Search for the cell housing the specified text and yield its (x, y) center coordinate. 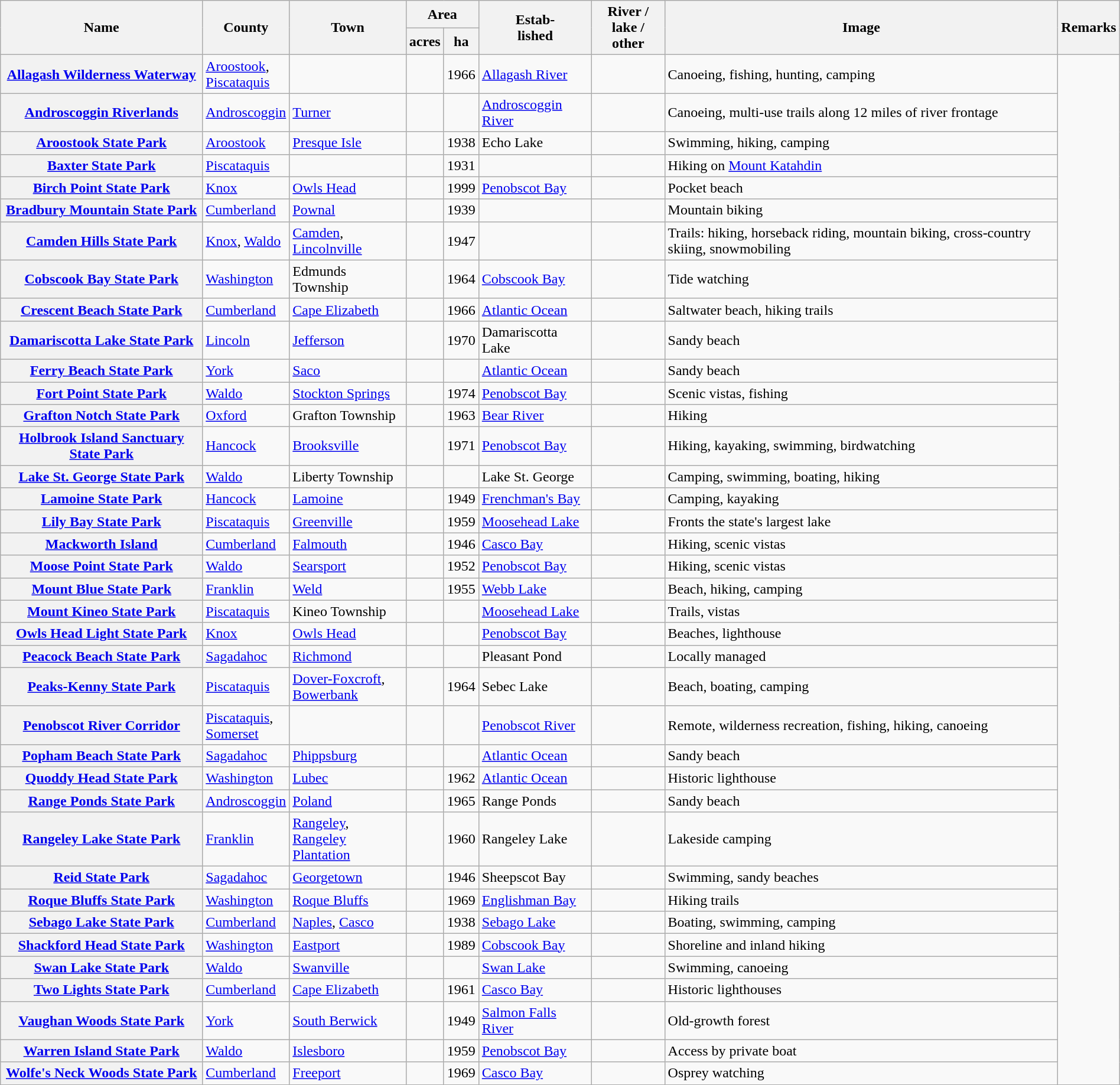
acres (425, 41)
Stockton Springs (347, 393)
Tide watching (861, 279)
Phippsburg (347, 755)
Lubec (347, 778)
1974 (461, 393)
Eastport (347, 945)
Allagash River (535, 74)
Roque Bluffs State Park (102, 900)
Englishman Bay (535, 900)
South Berwick (347, 1021)
1931 (461, 165)
Sebago Lake State Park (102, 923)
Canoeing, fishing, hunting, camping (861, 74)
Swan Lake State Park (102, 967)
Frenchman's Bay (535, 499)
Mount Kineo State Park (102, 611)
Falmouth (347, 544)
Moose Point State Park (102, 566)
Islesboro (347, 1051)
Liberty Township (347, 477)
Popham Beach State Park (102, 755)
Hiking trails (861, 900)
Dover-Foxcroft, Bowerbank (347, 686)
1971 (461, 447)
Edmunds Township (347, 279)
1963 (461, 416)
Salmon Falls River (535, 1021)
Hiking, kayaking, swimming, birdwatching (861, 447)
Androscoggin River (535, 112)
Owls Head Light State Park (102, 634)
Bear River (535, 416)
Camden, Lincolnville (347, 241)
Sebago Lake (535, 923)
1999 (461, 188)
Rangeley Lake (535, 839)
Searsport (347, 566)
Kineo Township (347, 611)
Lamoine State Park (102, 499)
1962 (461, 778)
Rangeley Lake State Park (102, 839)
Warren Island State Park (102, 1051)
1965 (461, 800)
Saltwater beach, hiking trails (861, 309)
Greenville (347, 522)
Fronts the state's largest lake (861, 522)
Historic lighthouse (861, 778)
Range Ponds (535, 800)
Penobscot River (535, 725)
Peacock Beach State Park (102, 656)
ha (461, 41)
Damariscotta Lake (535, 340)
1947 (461, 241)
Lincoln (246, 340)
Mountain biking (861, 210)
Sebec Lake (535, 686)
Beach, boating, camping (861, 686)
Reid State Park (102, 878)
Grafton Township (347, 416)
Remote, wilderness recreation, fishing, hiking, canoeing (861, 725)
Camping, kayaking (861, 499)
Georgetown (347, 878)
Naples, Casco (347, 923)
Camping, swimming, boating, hiking (861, 477)
Two Lights State Park (102, 990)
Old-growth forest (861, 1021)
Area (442, 14)
Lake St. George State Park (102, 477)
Swimming, hiking, camping (861, 143)
Rangeley, Rangeley Plantation (347, 839)
Camden Hills State Park (102, 241)
Range Ponds State Park (102, 800)
Lily Bay State Park (102, 522)
Swanville (347, 967)
Trails: hiking, horseback riding, mountain biking, cross-country skiing, snowmobiling (861, 241)
1989 (461, 945)
Pownal (347, 210)
Bradbury Mountain State Park (102, 210)
River / lake / other (629, 28)
Turner (347, 112)
Pocket beach (861, 188)
Presque Isle (347, 143)
Ferry Beach State Park (102, 370)
Aroostook (246, 143)
Trails, vistas (861, 611)
Swan Lake (535, 967)
Birch Point State Park (102, 188)
Oxford (246, 416)
1960 (461, 839)
Roque Bluffs (347, 900)
Damariscotta Lake State Park (102, 340)
1955 (461, 589)
Quoddy Head State Park (102, 778)
Webb Lake (535, 589)
Piscataquis, Somerset (246, 725)
Wolfe's Neck Woods State Park (102, 1073)
Lake St. George (535, 477)
Boating, swimming, camping (861, 923)
Baxter State Park (102, 165)
Lakeside camping (861, 839)
Echo Lake (535, 143)
1939 (461, 210)
Historic lighthouses (861, 990)
Access by private boat (861, 1051)
Freeport (347, 1073)
Canoeing, multi-use trails along 12 miles of river frontage (861, 112)
Mount Blue State Park (102, 589)
Androscoggin Riverlands (102, 112)
Town (347, 28)
Holbrook Island Sanctuary State Park (102, 447)
Swimming, canoeing (861, 967)
Shackford Head State Park (102, 945)
Knox, Waldo (246, 241)
Shoreline and inland hiking (861, 945)
Crescent Beach State Park (102, 309)
Fort Point State Park (102, 393)
Name (102, 28)
Penobscot River Corridor (102, 725)
Beach, hiking, camping (861, 589)
Jefferson (347, 340)
Poland (347, 800)
Estab- lished (535, 28)
Image (861, 28)
Hiking (861, 416)
Mackworth Island (102, 544)
1952 (461, 566)
Locally managed (861, 656)
Beaches, lighthouse (861, 634)
1970 (461, 340)
Aroostook State Park (102, 143)
Grafton Notch State Park (102, 416)
Allagash Wilderness Waterway (102, 74)
Remarks (1089, 28)
Peaks-Kenny State Park (102, 686)
Cobscook Bay State Park (102, 279)
Saco (347, 370)
Weld (347, 589)
Aroostook, Piscataquis (246, 74)
Sheepscot Bay (535, 878)
Osprey watching (861, 1073)
Pleasant Pond (535, 656)
Richmond (347, 656)
1961 (461, 990)
Scenic vistas, fishing (861, 393)
Swimming, sandy beaches (861, 878)
Brooksville (347, 447)
Hiking on Mount Katahdin (861, 165)
Lamoine (347, 499)
County (246, 28)
Vaughan Woods State Park (102, 1021)
